Find where the given text appears and provide that cell's center as (x, y) coordinate. 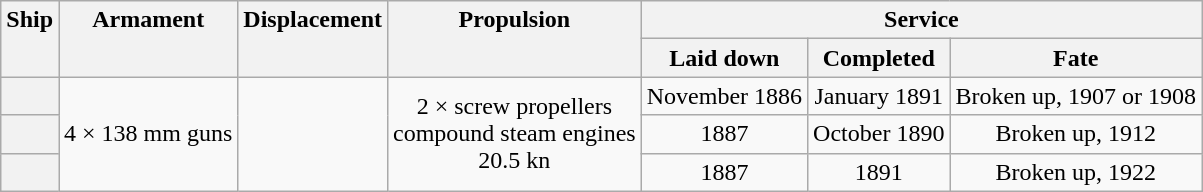
November 1886 (724, 96)
January 1891 (879, 96)
Ship (30, 39)
1891 (879, 172)
Armament (148, 39)
Service (921, 20)
Propulsion (515, 39)
Broken up, 1907 or 1908 (1076, 96)
Completed (879, 58)
Displacement (313, 39)
Fate (1076, 58)
2 × screw propellerscompound steam engines20.5 kn (515, 134)
Laid down (724, 58)
Broken up, 1912 (1076, 134)
4 × 138 mm guns (148, 134)
October 1890 (879, 134)
Broken up, 1922 (1076, 172)
